Identify which cell holds the provided text, then report its [X, Y] central coordinate. 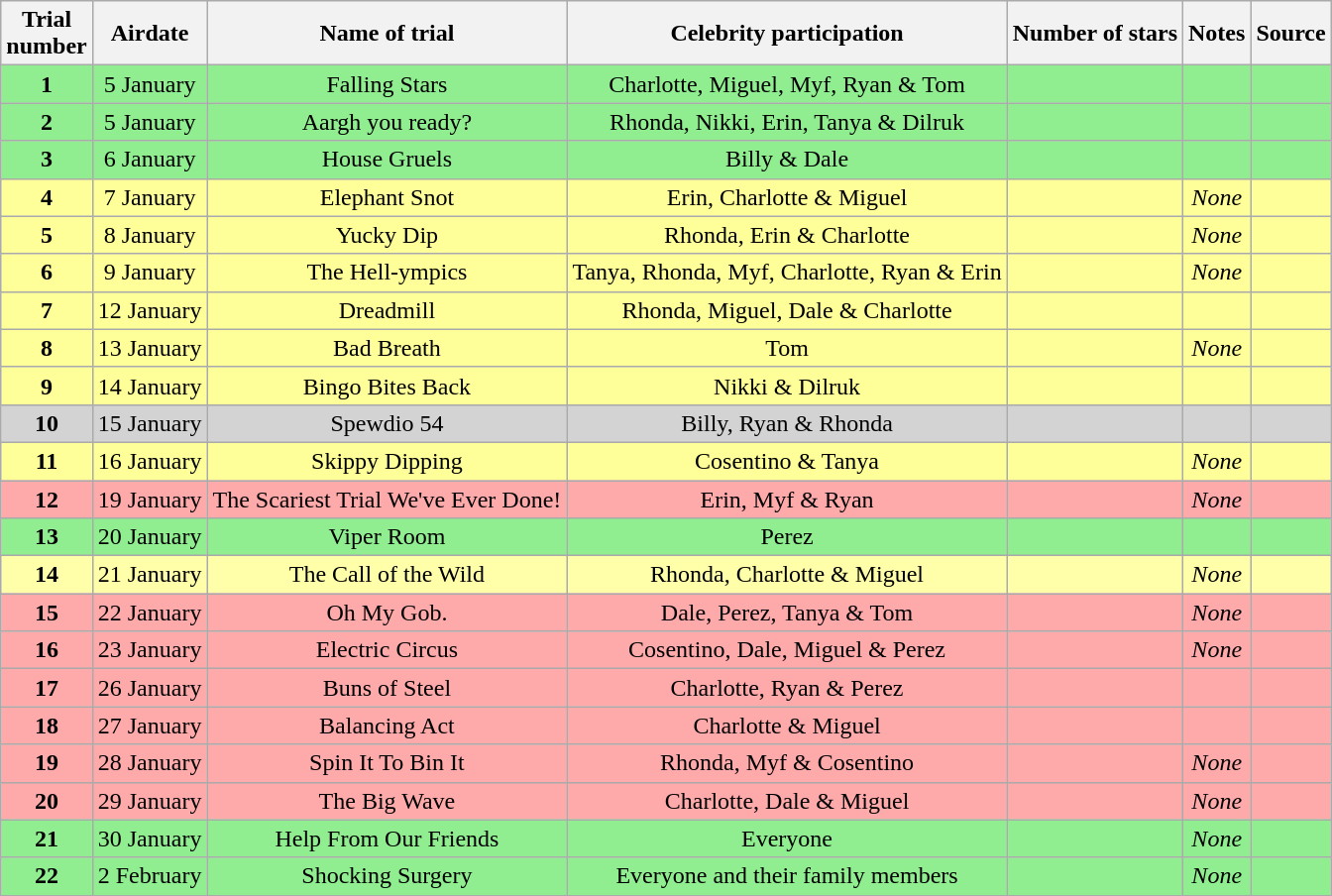
12 January [150, 310]
13 [47, 537]
14 January [150, 386]
5 [47, 235]
22 January [150, 613]
21 January [150, 575]
11 [47, 461]
Buns of Steel [387, 688]
Charlotte, Ryan & Perez [787, 688]
30 January [150, 839]
Nikki & Dilruk [787, 386]
Bingo Bites Back [387, 386]
Billy & Dale [787, 160]
23 January [150, 650]
3 [47, 160]
26 January [150, 688]
Cosentino & Tanya [787, 461]
Oh My Gob. [387, 613]
Viper Room [387, 537]
Number of stars [1094, 34]
1 [47, 84]
Rhonda, Nikki, Erin, Tanya & Dilruk [787, 122]
Electric Circus [387, 650]
Dale, Perez, Tanya & Tom [787, 613]
8 [47, 348]
Rhonda, Erin & Charlotte [787, 235]
Help From Our Friends [387, 839]
Tom [787, 348]
19 January [150, 499]
Spewdio 54 [387, 423]
House Gruels [387, 160]
7 [47, 310]
7 January [150, 197]
2 [47, 122]
Erin, Charlotte & Miguel [787, 197]
10 [47, 423]
Cosentino, Dale, Miguel & Perez [787, 650]
Skippy Dipping [387, 461]
22 [47, 876]
Falling Stars [387, 84]
17 [47, 688]
Perez [787, 537]
2 February [150, 876]
13 January [150, 348]
Aargh you ready? [387, 122]
Yucky Dip [387, 235]
Tanya, Rhonda, Myf, Charlotte, Ryan & Erin [787, 273]
Bad Breath [387, 348]
Dreadmill [387, 310]
Charlotte, Dale & Miguel [787, 801]
Rhonda, Miguel, Dale & Charlotte [787, 310]
8 January [150, 235]
Everyone [787, 839]
14 [47, 575]
Charlotte, Miguel, Myf, Ryan & Tom [787, 84]
The Scariest Trial We've Ever Done! [387, 499]
Trialnumber [47, 34]
Charlotte & Miguel [787, 726]
16 [47, 650]
9 January [150, 273]
Erin, Myf & Ryan [787, 499]
Everyone and their family members [787, 876]
19 [47, 763]
Name of trial [387, 34]
Shocking Surgery [387, 876]
The Call of the Wild [387, 575]
9 [47, 386]
Spin It To Bin It [387, 763]
The Hell-ympics [387, 273]
Notes [1217, 34]
27 January [150, 726]
6 January [150, 160]
20 [47, 801]
6 [47, 273]
20 January [150, 537]
18 [47, 726]
The Big Wave [387, 801]
Rhonda, Charlotte & Miguel [787, 575]
Billy, Ryan & Rhonda [787, 423]
Airdate [150, 34]
Elephant Snot [387, 197]
4 [47, 197]
21 [47, 839]
16 January [150, 461]
Rhonda, Myf & Cosentino [787, 763]
15 [47, 613]
Source [1290, 34]
15 January [150, 423]
12 [47, 499]
29 January [150, 801]
Celebrity participation [787, 34]
28 January [150, 763]
Balancing Act [387, 726]
